Pinpoint the cell where the given text exists, returning its [x, y] midpoint coordinate. 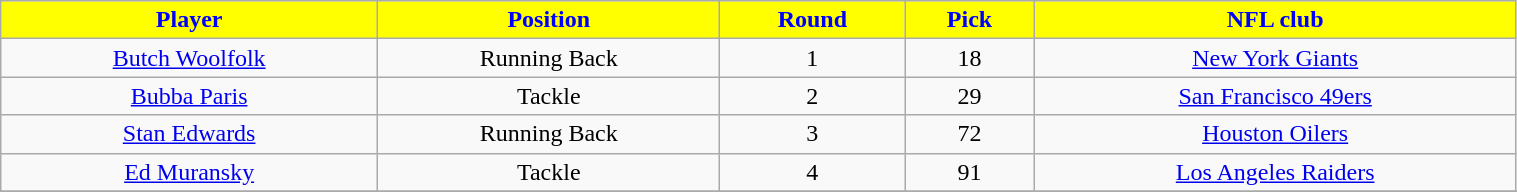
New York Giants [1275, 58]
18 [970, 58]
Pick [970, 20]
Player [190, 20]
3 [812, 134]
Los Angeles Raiders [1275, 172]
29 [970, 96]
Bubba Paris [190, 96]
1 [812, 58]
Stan Edwards [190, 134]
Round [812, 20]
San Francisco 49ers [1275, 96]
NFL club [1275, 20]
72 [970, 134]
Ed Muransky [190, 172]
Butch Woolfolk [190, 58]
4 [812, 172]
Position [549, 20]
91 [970, 172]
2 [812, 96]
Houston Oilers [1275, 134]
